Capture the cell that displays the provided text and extract its (x, y) central coordinate. 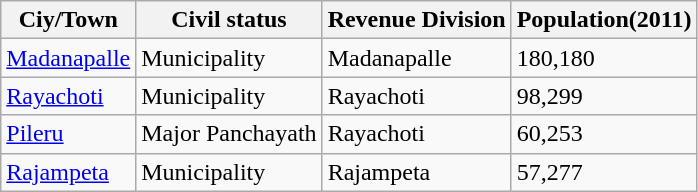
Major Panchayath (229, 134)
Pileru (68, 134)
Population(2011) (604, 20)
60,253 (604, 134)
180,180 (604, 58)
Ciy/Town (68, 20)
Revenue Division (416, 20)
Civil status (229, 20)
98,299 (604, 96)
57,277 (604, 172)
